Search for the cell housing the specified text and yield its [x, y] center coordinate. 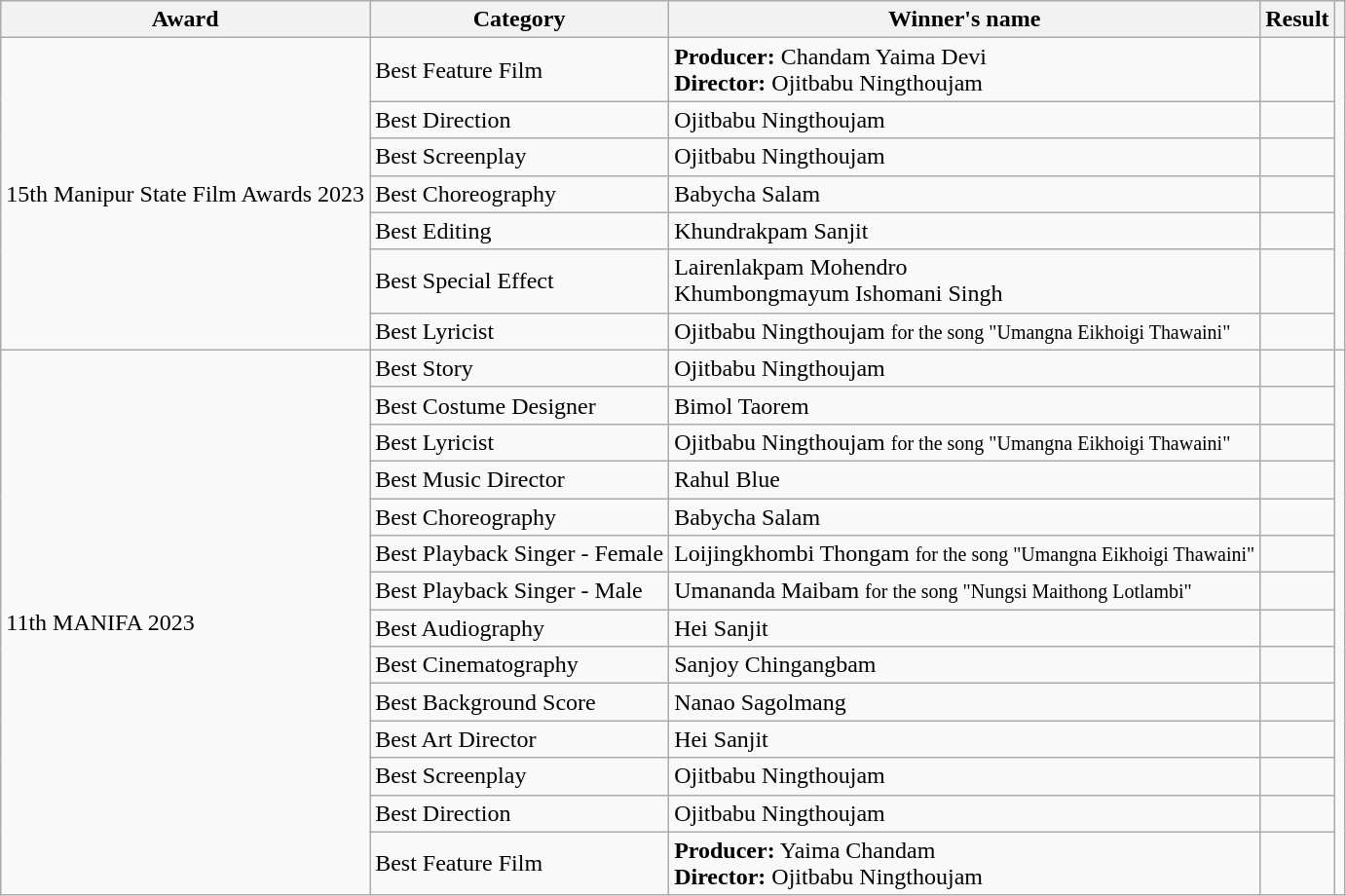
Umananda Maibam for the song "Nungsi Maithong Lotlambi" [964, 591]
Best Cinematography [520, 665]
Loijingkhombi Thongam for the song "Umangna Eikhoigi Thawaini" [964, 554]
Award [185, 19]
Khundrakpam Sanjit [964, 231]
Best Playback Singer - Male [520, 591]
Best Background Score [520, 702]
Best Special Effect [520, 280]
Sanjoy Chingangbam [964, 665]
11th MANIFA 2023 [185, 622]
Best Costume Designer [520, 405]
Best Audiography [520, 628]
Result [1297, 19]
Best Playback Singer - Female [520, 554]
Producer: Yaima ChandamDirector: Ojitbabu Ningthoujam [964, 863]
Lairenlakpam MohendroKhumbongmayum Ishomani Singh [964, 280]
Best Editing [520, 231]
Producer: Chandam Yaima DeviDirector: Ojitbabu Ningthoujam [964, 70]
Category [520, 19]
Rahul Blue [964, 479]
Winner's name [964, 19]
Nanao Sagolmang [964, 702]
Best Art Director [520, 739]
Bimol Taorem [964, 405]
Best Music Director [520, 479]
Best Story [520, 368]
15th Manipur State Film Awards 2023 [185, 194]
